Find where the given text appears and provide that cell's center as [x, y] coordinate. 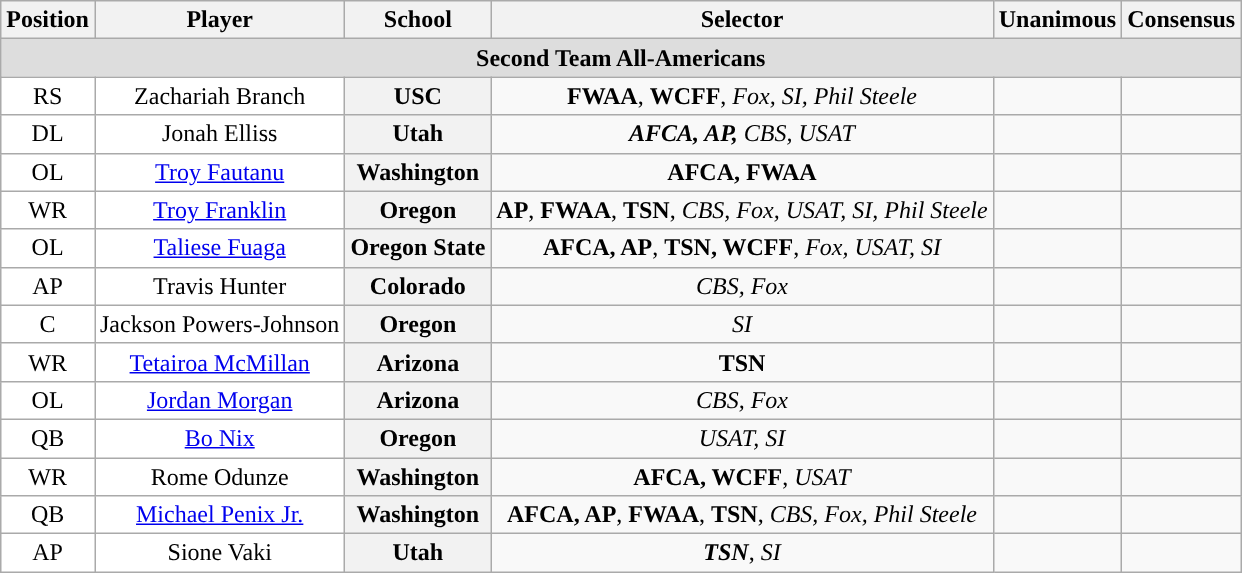
Michael Penix Jr. [219, 515]
USAT, SI [742, 438]
Colorado [418, 286]
School [418, 20]
Travis Hunter [219, 286]
Zachariah Branch [219, 96]
C [48, 324]
Sione Vaki [219, 553]
Tetairoa McMillan [219, 362]
Troy Franklin [219, 210]
AFCA, AP, FWAA, TSN, CBS, Fox, Phil Steele [742, 515]
Bo Nix [219, 438]
AFCA, WCFF, USAT [742, 477]
Rome Odunze [219, 477]
Taliese Fuaga [219, 248]
Troy Fautanu [219, 172]
Unanimous [1057, 20]
AP, FWAA, TSN, CBS, Fox, USAT, SI, Phil Steele [742, 210]
AFCA, AP, TSN, WCFF, Fox, USAT, SI [742, 248]
SI [742, 324]
Second Team All-Americans [621, 58]
Selector [742, 20]
AFCA, AP, CBS, USAT [742, 134]
Player [219, 20]
FWAA, WCFF, Fox, SI, Phil Steele [742, 96]
TSN [742, 362]
DL [48, 134]
AFCA, FWAA [742, 172]
Oregon State [418, 248]
USC [418, 96]
Jordan Morgan [219, 400]
Jonah Elliss [219, 134]
RS [48, 96]
TSN, SI [742, 553]
Position [48, 20]
Consensus [1182, 20]
Jackson Powers-Johnson [219, 324]
